For the text-containing cell, return its midpoint in [x, y] coordinate format. 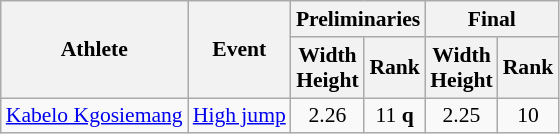
Event [240, 50]
11 q [394, 116]
Final [492, 19]
Preliminaries [358, 19]
2.25 [461, 116]
Athlete [94, 50]
Kabelo Kgosiemang [94, 116]
10 [528, 116]
2.26 [328, 116]
High jump [240, 116]
